Pinpoint the cell where the given text exists, returning its (X, Y) midpoint coordinate. 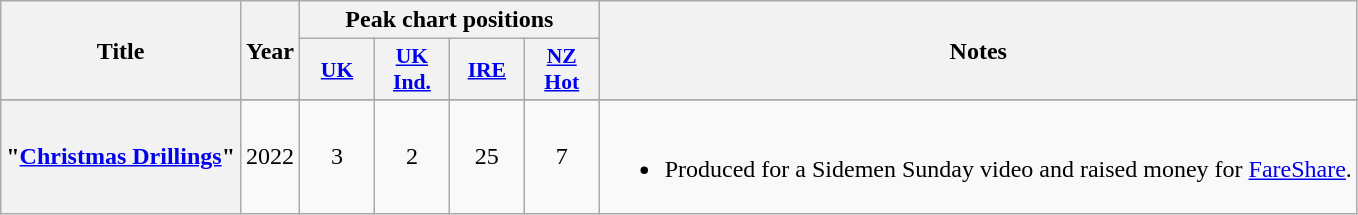
UKInd. (412, 70)
NZHot (562, 70)
"Christmas Drillings" (121, 156)
Year (270, 50)
Produced for a Sidemen Sunday video and raised money for FareShare. (978, 156)
Peak chart positions (450, 20)
Notes (978, 50)
3 (338, 156)
2022 (270, 156)
7 (562, 156)
UK (338, 70)
2 (412, 156)
25 (486, 156)
IRE (486, 70)
Title (121, 50)
